Capture the cell that displays the provided text and extract its (X, Y) central coordinate. 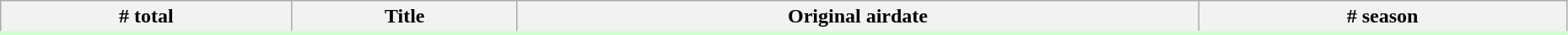
# season (1383, 17)
# total (147, 17)
Title (405, 17)
Original airdate (857, 17)
